Capture the cell that displays the provided text and extract its (X, Y) central coordinate. 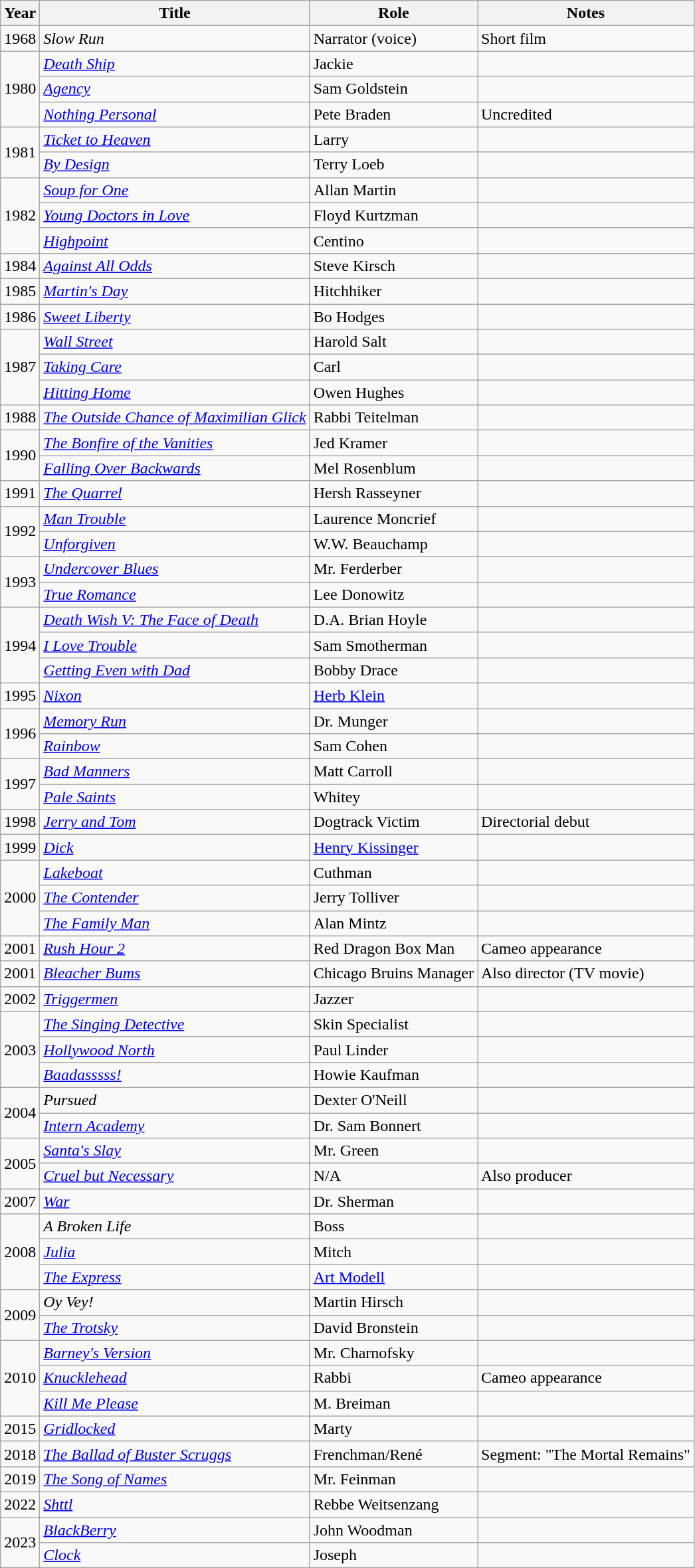
Gridlocked (175, 1429)
Unforgiven (175, 544)
The Ballad of Buster Scruggs (175, 1454)
Bad Manners (175, 772)
1988 (20, 418)
Taking Care (175, 367)
1999 (20, 847)
Martin Hirsch (393, 1302)
Soup for One (175, 190)
The Trotsky (175, 1328)
Herb Klein (393, 695)
Mr. Ferderber (393, 569)
Falling Over Backwards (175, 468)
Floyd Kurtzman (393, 215)
Jackie (393, 64)
Mr. Green (393, 1151)
The Contender (175, 898)
Man Trouble (175, 519)
Highpoint (175, 240)
1985 (20, 291)
The Family Man (175, 923)
Baadasssss! (175, 1075)
Boss (393, 1227)
War (175, 1201)
Lee Donowitz (393, 594)
Julia (175, 1252)
Pale Saints (175, 797)
Santa's Slay (175, 1151)
Wall Street (175, 342)
2023 (20, 1542)
Harold Salt (393, 342)
Dr. Sherman (393, 1201)
Rebbe Weitsenzang (393, 1504)
Oy Vey! (175, 1302)
Narrator (voice) (393, 39)
Undercover Blues (175, 569)
1996 (20, 733)
Paul Linder (393, 1049)
Short film (585, 39)
David Bronstein (393, 1328)
Intern Academy (175, 1126)
Lakeboat (175, 873)
Cruel but Necessary (175, 1176)
1968 (20, 39)
Cuthman (393, 873)
1990 (20, 456)
The Bonfire of the Vanities (175, 443)
BlackBerry (175, 1529)
Barney's Version (175, 1353)
1991 (20, 493)
Larry (393, 139)
Frenchman/René (393, 1454)
Rabbi (393, 1378)
2000 (20, 898)
1998 (20, 822)
Laurence Moncrief (393, 519)
Title (175, 13)
Whitey (393, 797)
Jazzer (393, 999)
Terry Loeb (393, 165)
Jerry and Tom (175, 822)
The Quarrel (175, 493)
The Singing Detective (175, 1024)
Rainbow (175, 746)
By Design (175, 165)
Knucklehead (175, 1378)
Agency (175, 89)
Mr. Feinman (393, 1479)
Chicago Bruins Manager (393, 974)
Getting Even with Dad (175, 670)
Bobby Drace (393, 670)
2018 (20, 1454)
Howie Kaufman (393, 1075)
1992 (20, 531)
Red Dragon Box Man (393, 948)
1987 (20, 367)
Also director (TV movie) (585, 974)
Also producer (585, 1176)
A Broken Life (175, 1227)
2007 (20, 1201)
The Song of Names (175, 1479)
The Outside Chance of Maximilian Glick (175, 418)
True Romance (175, 594)
1981 (20, 152)
Carl (393, 367)
Nixon (175, 695)
John Woodman (393, 1529)
Against All Odds (175, 266)
Uncredited (585, 114)
1980 (20, 89)
Henry Kissinger (393, 847)
Allan Martin (393, 190)
2015 (20, 1429)
Pursued (175, 1100)
Shttl (175, 1504)
2019 (20, 1479)
Sam Goldstein (393, 89)
Jerry Tolliver (393, 898)
The Express (175, 1277)
2002 (20, 999)
Young Doctors in Love (175, 215)
I Love Trouble (175, 645)
Rush Hour 2 (175, 948)
Dr. Sam Bonnert (393, 1126)
Death Wish V: The Face of Death (175, 620)
2022 (20, 1504)
Sam Cohen (393, 746)
Mel Rosenblum (393, 468)
M. Breiman (393, 1403)
Skin Specialist (393, 1024)
1984 (20, 266)
Mitch (393, 1252)
Bo Hodges (393, 317)
Triggermen (175, 999)
Directorial debut (585, 822)
2008 (20, 1252)
1997 (20, 784)
Hitting Home (175, 392)
Death Ship (175, 64)
Sweet Liberty (175, 317)
Kill Me Please (175, 1403)
Year (20, 13)
Martin's Day (175, 291)
D.A. Brian Hoyle (393, 620)
Matt Carroll (393, 772)
Rabbi Teitelman (393, 418)
Ticket to Heaven (175, 139)
Dogtrack Victim (393, 822)
2005 (20, 1164)
Notes (585, 13)
Segment: "The Mortal Remains" (585, 1454)
2003 (20, 1049)
2004 (20, 1112)
Steve Kirsch (393, 266)
Dick (175, 847)
1995 (20, 695)
Dr. Munger (393, 721)
Pete Braden (393, 114)
W.W. Beauchamp (393, 544)
Slow Run (175, 39)
Centino (393, 240)
1986 (20, 317)
Jed Kramer (393, 443)
Mr. Charnofsky (393, 1353)
1993 (20, 582)
Owen Hughes (393, 392)
Marty (393, 1429)
2009 (20, 1315)
Hitchhiker (393, 291)
Memory Run (175, 721)
Hollywood North (175, 1049)
Alan Mintz (393, 923)
Role (393, 13)
Hersh Rasseyner (393, 493)
Dexter O'Neill (393, 1100)
2010 (20, 1378)
N/A (393, 1176)
Clock (175, 1555)
Sam Smotherman (393, 645)
Art Modell (393, 1277)
Bleacher Bums (175, 974)
1982 (20, 215)
1994 (20, 645)
Joseph (393, 1555)
Nothing Personal (175, 114)
